Search for the cell housing the specified text and yield its (x, y) center coordinate. 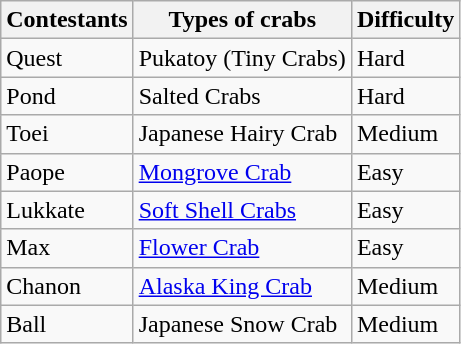
Ball (67, 324)
Toei (67, 134)
Japanese Snow Crab (242, 324)
Max (67, 248)
Japanese Hairy Crab (242, 134)
Difficulty (405, 20)
Quest (67, 58)
Alaska King Crab (242, 286)
Paope (67, 172)
Soft Shell Crabs (242, 210)
Contestants (67, 20)
Pond (67, 96)
Lukkate (67, 210)
Mongrove Crab (242, 172)
Chanon (67, 286)
Flower Crab (242, 248)
Pukatoy (Tiny Crabs) (242, 58)
Salted Crabs (242, 96)
Types of crabs (242, 20)
